Search for the cell housing the specified text and yield its (x, y) center coordinate. 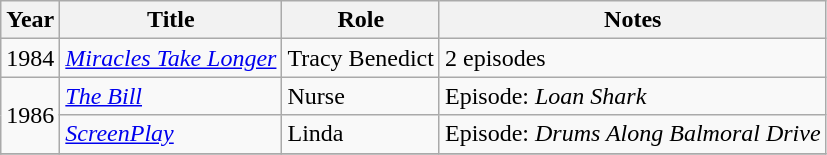
Episode: Drums Along Balmoral Drive (632, 134)
1984 (30, 58)
Role (360, 20)
Episode: Loan Shark (632, 96)
2 episodes (632, 58)
1986 (30, 115)
Notes (632, 20)
Linda (360, 134)
Tracy Benedict (360, 58)
Nurse (360, 96)
ScreenPlay (171, 134)
Title (171, 20)
Year (30, 20)
Miracles Take Longer (171, 58)
The Bill (171, 96)
